Extract the (X, Y) coordinate from the center of the cell holding the provided text.  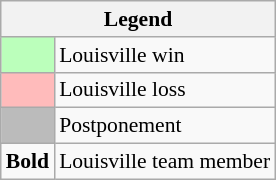
Louisville win (164, 55)
Bold (28, 162)
Legend (138, 19)
Louisville team member (164, 162)
Louisville loss (164, 90)
Postponement (164, 126)
